Output the (X, Y) coordinate of the center of the cell containing the given text.  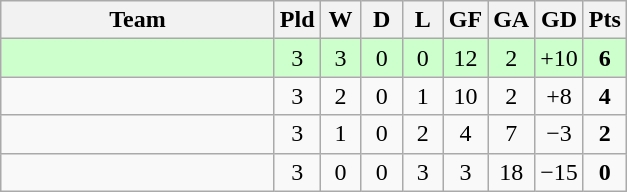
12 (465, 58)
−3 (560, 134)
7 (512, 134)
GD (560, 20)
Pld (297, 20)
Team (138, 20)
D (382, 20)
Pts (604, 20)
6 (604, 58)
L (422, 20)
18 (512, 172)
GF (465, 20)
+8 (560, 96)
+10 (560, 58)
GA (512, 20)
W (340, 20)
10 (465, 96)
−15 (560, 172)
